Identify which cell holds the provided text, then report its [X, Y] central coordinate. 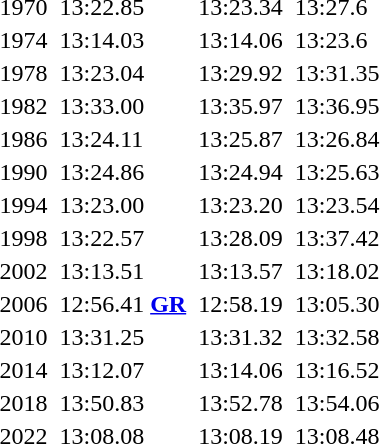
13:25.87 [241, 139]
13:28.09 [241, 238]
13:35.97 [241, 106]
13:52.78 [241, 403]
13:24.11 [123, 139]
12:56.41 GR [123, 304]
13:24.86 [123, 172]
13:13.57 [241, 271]
13:13.51 [123, 271]
13:31.25 [123, 337]
13:23.04 [123, 73]
13:12.07 [123, 370]
12:58.19 [241, 304]
13:24.94 [241, 172]
13:23.00 [123, 205]
13:29.92 [241, 73]
13:14.03 [123, 40]
13:50.83 [123, 403]
13:23.20 [241, 205]
13:33.00 [123, 106]
13:22.57 [123, 238]
13:31.32 [241, 337]
